For the text-containing cell, return its midpoint in [X, Y] coordinate format. 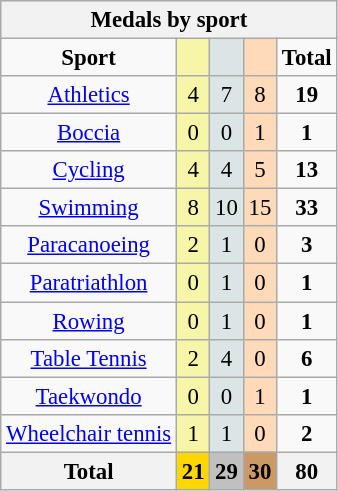
Wheelchair tennis [89, 433]
3 [307, 245]
Taekwondo [89, 396]
Paratriathlon [89, 283]
Cycling [89, 170]
7 [226, 95]
Rowing [89, 321]
21 [192, 471]
29 [226, 471]
6 [307, 358]
19 [307, 95]
33 [307, 208]
Swimming [89, 208]
5 [260, 170]
80 [307, 471]
Sport [89, 58]
Boccia [89, 133]
Medals by sport [169, 20]
15 [260, 208]
10 [226, 208]
Table Tennis [89, 358]
Athletics [89, 95]
Paracanoeing [89, 245]
30 [260, 471]
13 [307, 170]
